Search for the cell housing the specified text and yield its (x, y) center coordinate. 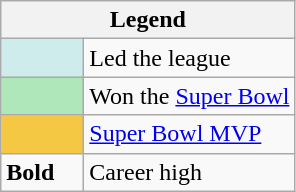
Won the Super Bowl (190, 96)
Legend (148, 20)
Bold (42, 172)
Career high (190, 172)
Led the league (190, 58)
Super Bowl MVP (190, 134)
